Capture the cell that displays the provided text and extract its [X, Y] central coordinate. 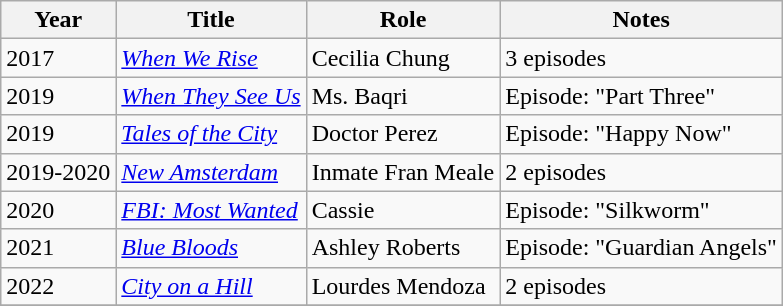
Role [403, 20]
Tales of the City [211, 134]
Episode: "Happy Now" [642, 134]
When They See Us [211, 96]
Inmate Fran Meale [403, 172]
When We Rise [211, 58]
Episode: "Part Three" [642, 96]
Cecilia Chung [403, 58]
Blue Bloods [211, 248]
FBI: Most Wanted [211, 210]
2020 [58, 210]
Cassie [403, 210]
Episode: "Guardian Angels" [642, 248]
Notes [642, 20]
2022 [58, 286]
Title [211, 20]
Ms. Baqri [403, 96]
Episode: "Silkworm" [642, 210]
2021 [58, 248]
3 episodes [642, 58]
2017 [58, 58]
Doctor Perez [403, 134]
Year [58, 20]
City on a Hill [211, 286]
2019-2020 [58, 172]
Ashley Roberts [403, 248]
New Amsterdam [211, 172]
Lourdes Mendoza [403, 286]
